Scan for the cell matching the given text and deliver its (x, y) coordinate at center. 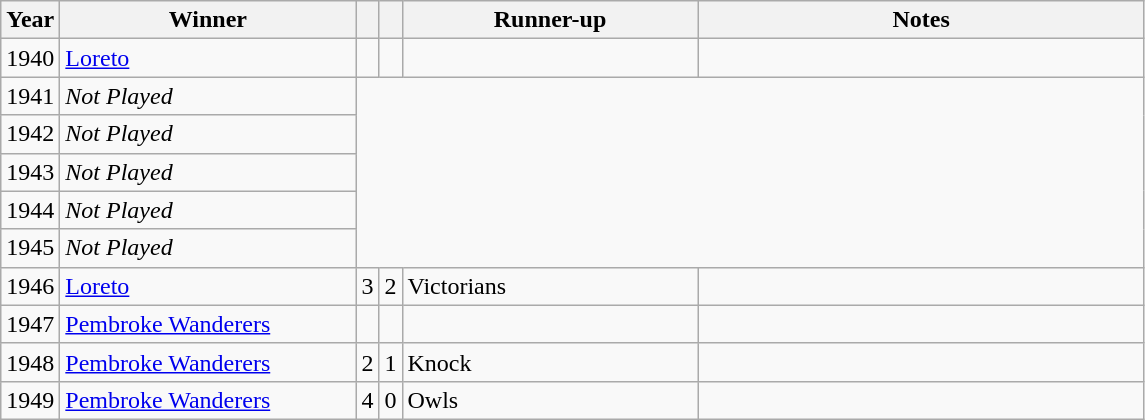
Victorians (550, 286)
1945 (30, 248)
1947 (30, 324)
Winner (208, 20)
1941 (30, 96)
1942 (30, 134)
Owls (550, 400)
Knock (550, 362)
1943 (30, 172)
1944 (30, 210)
0 (390, 400)
3 (368, 286)
4 (368, 400)
Runner-up (550, 20)
Year (30, 20)
1949 (30, 400)
1946 (30, 286)
Notes (921, 20)
1948 (30, 362)
1 (390, 362)
1940 (30, 58)
